From the cell containing the given text, extract its center point as [X, Y] coordinate. 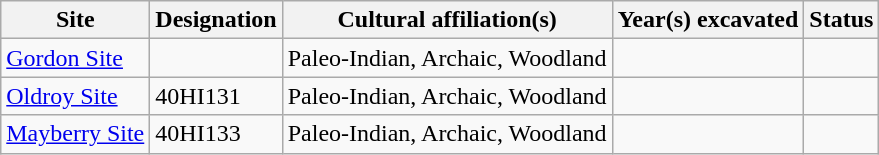
40HI133 [216, 134]
Mayberry Site [76, 134]
Site [76, 20]
Status [842, 20]
40HI131 [216, 96]
Year(s) excavated [708, 20]
Gordon Site [76, 58]
Oldroy Site [76, 96]
Cultural affiliation(s) [447, 20]
Designation [216, 20]
